Determine the (X, Y) coordinate at the center of the cell enclosing the given text.  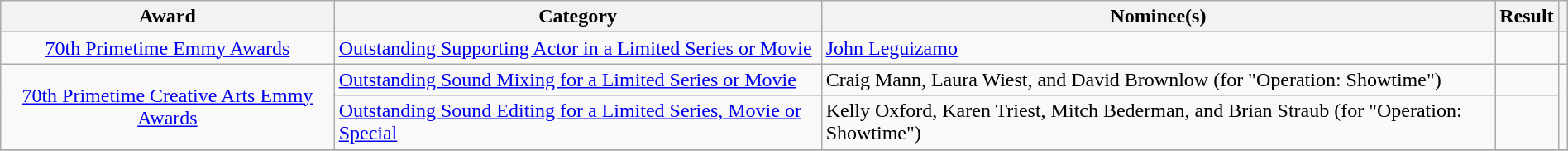
Kelly Oxford, Karen Triest, Mitch Bederman, and Brian Straub (for "Operation: Showtime") (1158, 123)
Outstanding Sound Editing for a Limited Series, Movie or Special (577, 123)
John Leguizamo (1158, 48)
Craig Mann, Laura Wiest, and David Brownlow (for "Operation: Showtime") (1158, 80)
Result (1527, 17)
Nominee(s) (1158, 17)
70th Primetime Emmy Awards (167, 48)
Outstanding Sound Mixing for a Limited Series or Movie (577, 80)
70th Primetime Creative Arts Emmy Awards (167, 106)
Award (167, 17)
Outstanding Supporting Actor in a Limited Series or Movie (577, 48)
Category (577, 17)
